Search for the cell housing the specified text and yield its [X, Y] center coordinate. 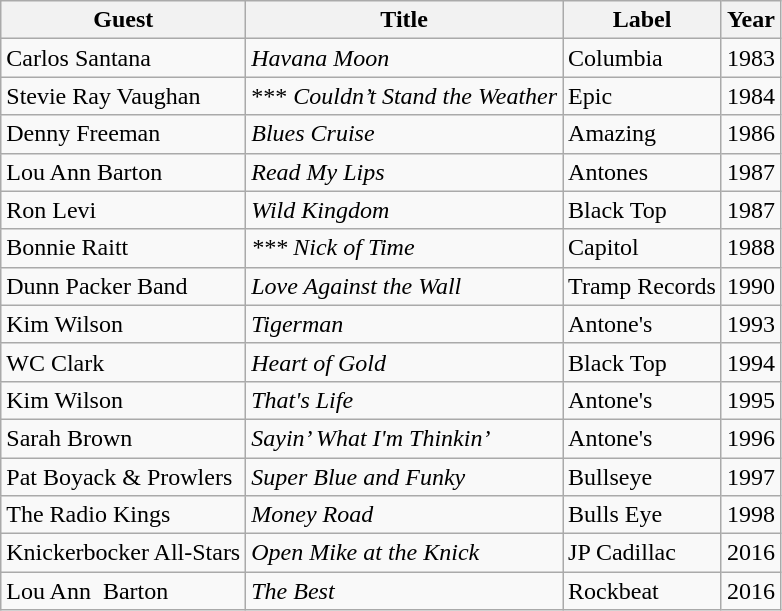
1996 [750, 438]
1990 [750, 286]
1998 [750, 515]
1986 [750, 134]
Bonnie Raitt [124, 248]
Bullseye [642, 477]
Epic [642, 96]
1997 [750, 477]
Pat Boyack & Prowlers [124, 477]
1983 [750, 58]
Heart of Gold [404, 362]
Tramp Records [642, 286]
*** Couldn’t Stand the Weather [404, 96]
*** Nick of Time [404, 248]
Blues Cruise [404, 134]
1984 [750, 96]
Money Road [404, 515]
1994 [750, 362]
Super Blue and Funky [404, 477]
The Radio Kings [124, 515]
Tigerman [404, 324]
Havana Moon [404, 58]
Guest [124, 20]
Carlos Santana [124, 58]
Knickerbocker All-Stars [124, 553]
That's Life [404, 400]
Label [642, 20]
Wild Kingdom [404, 210]
Title [404, 20]
Love Against the Wall [404, 286]
Antones [642, 172]
Dunn Packer Band [124, 286]
Denny Freeman [124, 134]
Read My Lips [404, 172]
Sayin’ What I'm Thinkin’ [404, 438]
Capitol [642, 248]
1993 [750, 324]
Amazing [642, 134]
Ron Levi [124, 210]
Bulls Eye [642, 515]
Sarah Brown [124, 438]
Columbia [642, 58]
JP Cadillac [642, 553]
Stevie Ray Vaughan [124, 96]
1988 [750, 248]
1995 [750, 400]
WC Clark [124, 362]
Year [750, 20]
The Best [404, 591]
Rockbeat [642, 591]
Open Mike at the Knick [404, 553]
